For the text-containing cell, return its midpoint in (X, Y) coordinate format. 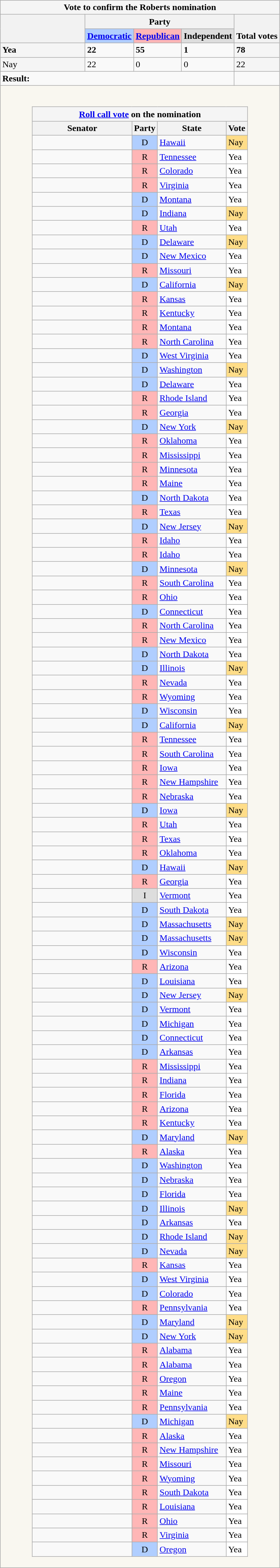
Independent (208, 36)
Vote (237, 128)
55 (157, 50)
Total votes (257, 29)
Result: (117, 78)
State (192, 128)
1 (208, 50)
Senator (82, 128)
Democratic (110, 36)
Republican (157, 36)
78 (257, 50)
Vote to confirm the Roberts nomination (140, 7)
I (145, 896)
Roll call vote on the nomination (140, 114)
